Extract the [X, Y] coordinate from the center of the cell holding the provided text.  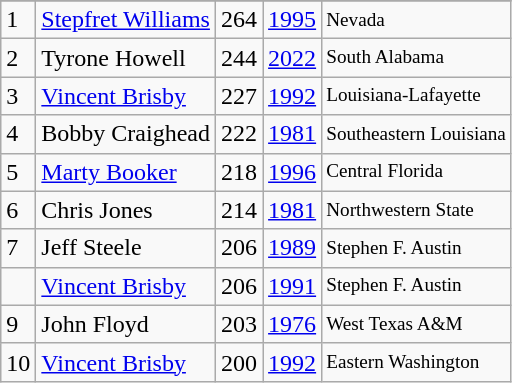
1976 [292, 324]
Eastern Washington [416, 362]
10 [18, 362]
1 [18, 20]
203 [240, 324]
214 [240, 210]
1989 [292, 248]
1991 [292, 286]
Marty Booker [126, 172]
John Floyd [126, 324]
3 [18, 96]
Stepfret Williams [126, 20]
Northwestern State [416, 210]
264 [240, 20]
2022 [292, 58]
244 [240, 58]
218 [240, 172]
9 [18, 324]
1996 [292, 172]
Nevada [416, 20]
5 [18, 172]
227 [240, 96]
Central Florida [416, 172]
Chris Jones [126, 210]
Bobby Craighead [126, 134]
Jeff Steele [126, 248]
Tyrone Howell [126, 58]
West Texas A&M [416, 324]
2 [18, 58]
222 [240, 134]
6 [18, 210]
7 [18, 248]
1995 [292, 20]
Louisiana-Lafayette [416, 96]
4 [18, 134]
Southeastern Louisiana [416, 134]
200 [240, 362]
South Alabama [416, 58]
